Search for the cell housing the specified text and yield its [X, Y] center coordinate. 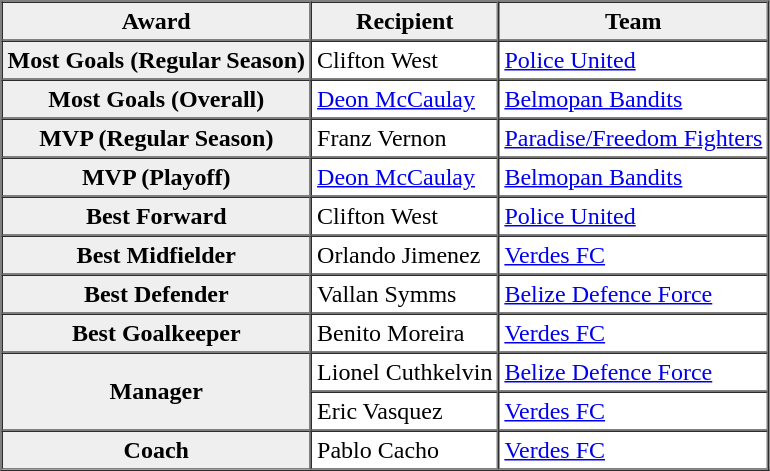
Franz Vernon [404, 138]
Team [633, 22]
Best Defender [157, 294]
Most Goals (Overall) [157, 100]
Paradise/Freedom Fighters [633, 138]
Lionel Cuthkelvin [404, 372]
Award [157, 22]
Manager [157, 391]
Recipient [404, 22]
Coach [157, 450]
Best Midfielder [157, 256]
Most Goals (Regular Season) [157, 60]
Vallan Symms [404, 294]
Orlando Jimenez [404, 256]
Benito Moreira [404, 334]
MVP (Regular Season) [157, 138]
Best Forward [157, 216]
MVP (Playoff) [157, 178]
Best Goalkeeper [157, 334]
Eric Vasquez [404, 412]
Pablo Cacho [404, 450]
